Determine the (X, Y) coordinate at the center of the cell enclosing the given text.  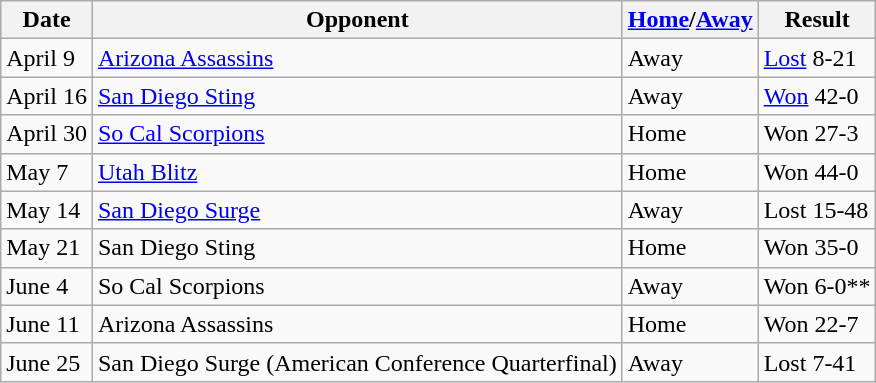
May 14 (47, 210)
June 4 (47, 286)
April 16 (47, 96)
May 7 (47, 172)
Utah Blitz (357, 172)
Lost 8-21 (817, 58)
June 11 (47, 324)
Opponent (357, 20)
April 9 (47, 58)
Won 6-0** (817, 286)
Home/Away (690, 20)
Lost 7-41 (817, 362)
Won 22-7 (817, 324)
May 21 (47, 248)
San Diego Surge (357, 210)
Date (47, 20)
Result (817, 20)
Won 35-0 (817, 248)
Won 27-3 (817, 134)
Lost 15-48 (817, 210)
Won 42-0 (817, 96)
Won 44-0 (817, 172)
April 30 (47, 134)
San Diego Surge (American Conference Quarterfinal) (357, 362)
June 25 (47, 362)
